Scan for the cell matching the given text and deliver its [X, Y] coordinate at center. 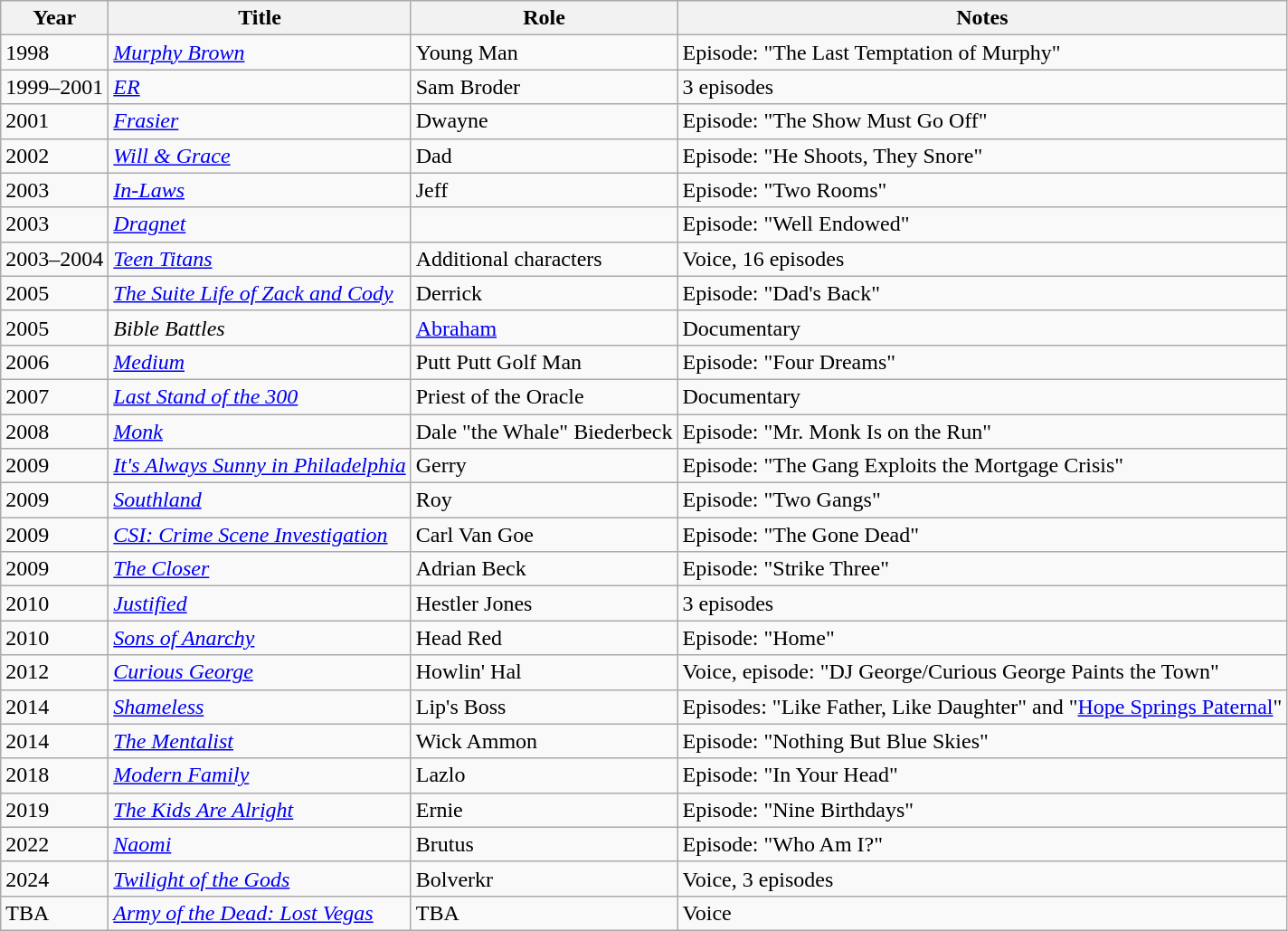
Lip's Boss [545, 707]
Derrick [545, 293]
Episode: "In Your Head" [982, 775]
Adrian Beck [545, 569]
Episode: "Strike Three" [982, 569]
2022 [54, 844]
Dad [545, 156]
Gerry [545, 466]
2002 [54, 156]
The Suite Life of Zack and Cody [260, 293]
Episode: "The Gang Exploits the Mortgage Crisis" [982, 466]
Young Man [545, 52]
Voice, 16 episodes [982, 259]
2007 [54, 396]
Voice, 3 episodes [982, 879]
Justified [260, 603]
The Closer [260, 569]
Additional characters [545, 259]
Naomi [260, 844]
Episode: "Mr. Monk Is on the Run" [982, 432]
Murphy Brown [260, 52]
Head Red [545, 638]
Putt Putt Golf Man [545, 362]
1999–2001 [54, 87]
Episode: "Dad's Back" [982, 293]
The Kids Are Alright [260, 810]
Episode: "The Show Must Go Off" [982, 121]
Episode: "Two Gangs" [982, 500]
Wick Ammon [545, 741]
2008 [54, 432]
Priest of the Oracle [545, 396]
Carl Van Goe [545, 535]
Monk [260, 432]
Will & Grace [260, 156]
Ernie [545, 810]
Title [260, 18]
Shameless [260, 707]
Curious George [260, 672]
1998 [54, 52]
Episode: "Home" [982, 638]
2012 [54, 672]
2019 [54, 810]
Abraham [545, 328]
Sons of Anarchy [260, 638]
CSI: Crime Scene Investigation [260, 535]
Voice [982, 913]
Episode: "Two Rooms" [982, 190]
Jeff [545, 190]
Brutus [545, 844]
Episode: "The Gone Dead" [982, 535]
2001 [54, 121]
Episode: "The Last Temptation of Murphy" [982, 52]
Dragnet [260, 224]
Roy [545, 500]
Howlin' Hal [545, 672]
In-Laws [260, 190]
Modern Family [260, 775]
The Mentalist [260, 741]
Twilight of the Gods [260, 879]
Year [54, 18]
Episode: "Nine Birthdays" [982, 810]
Notes [982, 18]
Episode: "Who Am I?" [982, 844]
2024 [54, 879]
Hestler Jones [545, 603]
Dale "the Whale" Biederbeck [545, 432]
It's Always Sunny in Philadelphia [260, 466]
Episode: "Four Dreams" [982, 362]
Bolverkr [545, 879]
Episode: "He Shoots, They Snore" [982, 156]
Episode: "Well Endowed" [982, 224]
Voice, episode: "DJ George/Curious George Paints the Town" [982, 672]
Medium [260, 362]
Army of the Dead: Lost Vegas [260, 913]
Lazlo [545, 775]
Bible Battles [260, 328]
2018 [54, 775]
Southland [260, 500]
2006 [54, 362]
2003–2004 [54, 259]
Role [545, 18]
Sam Broder [545, 87]
Last Stand of the 300 [260, 396]
Episodes: "Like Father, Like Daughter" and "Hope Springs Paternal" [982, 707]
Teen Titans [260, 259]
Episode: "Nothing But Blue Skies" [982, 741]
ER [260, 87]
Frasier [260, 121]
Dwayne [545, 121]
